Determine the (X, Y) coordinate at the center of the cell enclosing the given text.  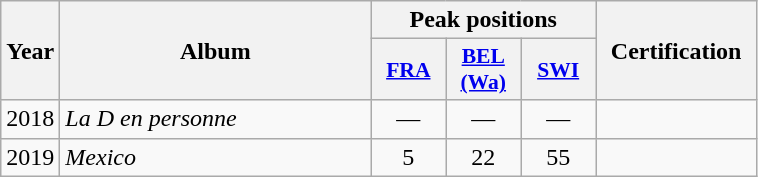
2019 (30, 157)
Album (216, 50)
Year (30, 50)
FRA (408, 70)
Mexico (216, 157)
2018 (30, 119)
55 (558, 157)
Peak positions (484, 20)
SWI (558, 70)
La D en personne (216, 119)
5 (408, 157)
BEL (Wa) (484, 70)
Certification (676, 50)
22 (484, 157)
